Identify which cell holds the provided text, then report its [x, y] central coordinate. 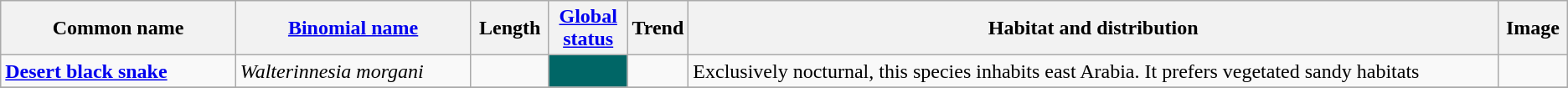
Habitat and distribution [1094, 28]
Binomial name [353, 28]
Desert black snake [119, 71]
Trend [658, 28]
Exclusively nocturnal, this species inhabits east Arabia. It prefers vegetated sandy habitats [1094, 71]
Image [1533, 28]
Common name [119, 28]
Walterinnesia morgani [353, 71]
Global status [588, 28]
Length [510, 28]
